Return [X, Y] of the center of cell containing provided text 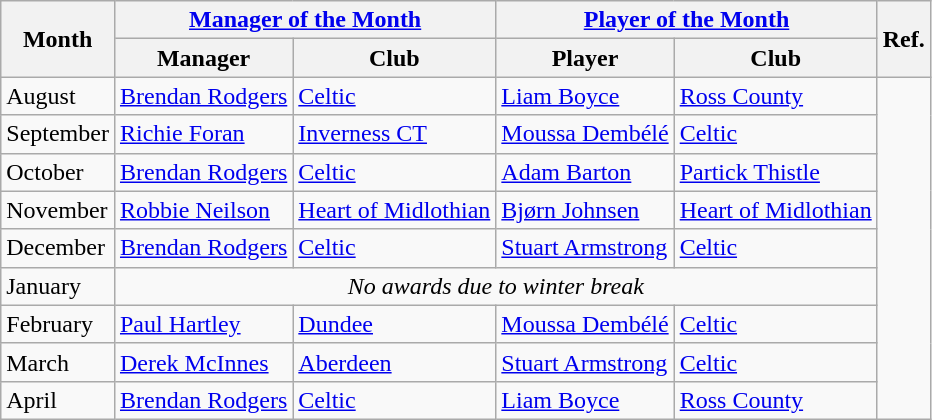
Dundee [394, 324]
Partick Thistle [776, 172]
March [58, 362]
Manager [203, 58]
September [58, 134]
Richie Foran [203, 134]
Player of the Month [686, 20]
November [58, 210]
Robbie Neilson [203, 210]
Ref. [904, 39]
December [58, 248]
April [58, 400]
Inverness CT [394, 134]
Derek McInnes [203, 362]
August [58, 96]
Aberdeen [394, 362]
Adam Barton [585, 172]
February [58, 324]
Player [585, 58]
No awards due to winter break [496, 286]
October [58, 172]
Month [58, 39]
January [58, 286]
Bjørn Johnsen [585, 210]
Paul Hartley [203, 324]
Manager of the Month [304, 20]
